Identify which cell holds the provided text, then report its (X, Y) central coordinate. 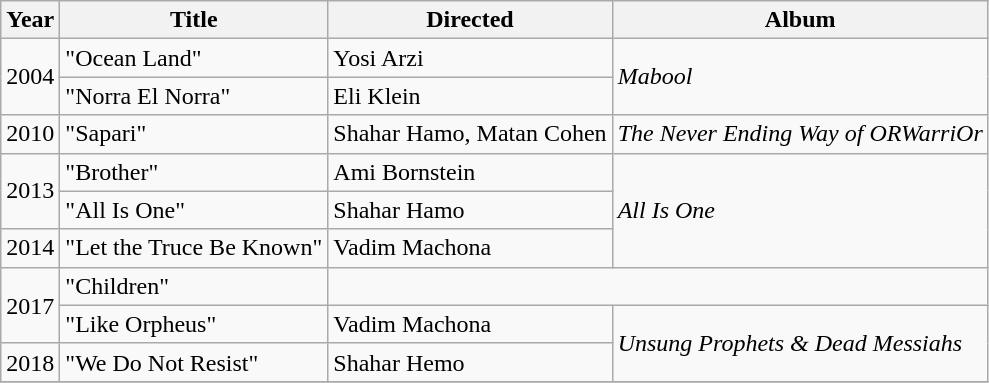
2013 (30, 191)
Shahar Hemo (470, 362)
Year (30, 20)
Album (800, 20)
2018 (30, 362)
2014 (30, 248)
Eli Klein (470, 96)
Directed (470, 20)
Title (194, 20)
"All Is One" (194, 210)
All Is One (800, 210)
"Ocean Land" (194, 58)
"We Do Not Resist" (194, 362)
Mabool (800, 77)
The Never Ending Way of ORWarriOr (800, 134)
Unsung Prophets & Dead Messiahs (800, 343)
2010 (30, 134)
"Norra El Norra" (194, 96)
Yosi Arzi (470, 58)
Ami Bornstein (470, 172)
Shahar Hamo, Matan Cohen (470, 134)
"Sapari" (194, 134)
2017 (30, 305)
"Like Orpheus" (194, 324)
"Children" (194, 286)
"Brother" (194, 172)
"Let the Truce Be Known" (194, 248)
2004 (30, 77)
Shahar Hamo (470, 210)
